Return [x, y] of the center of cell containing provided text 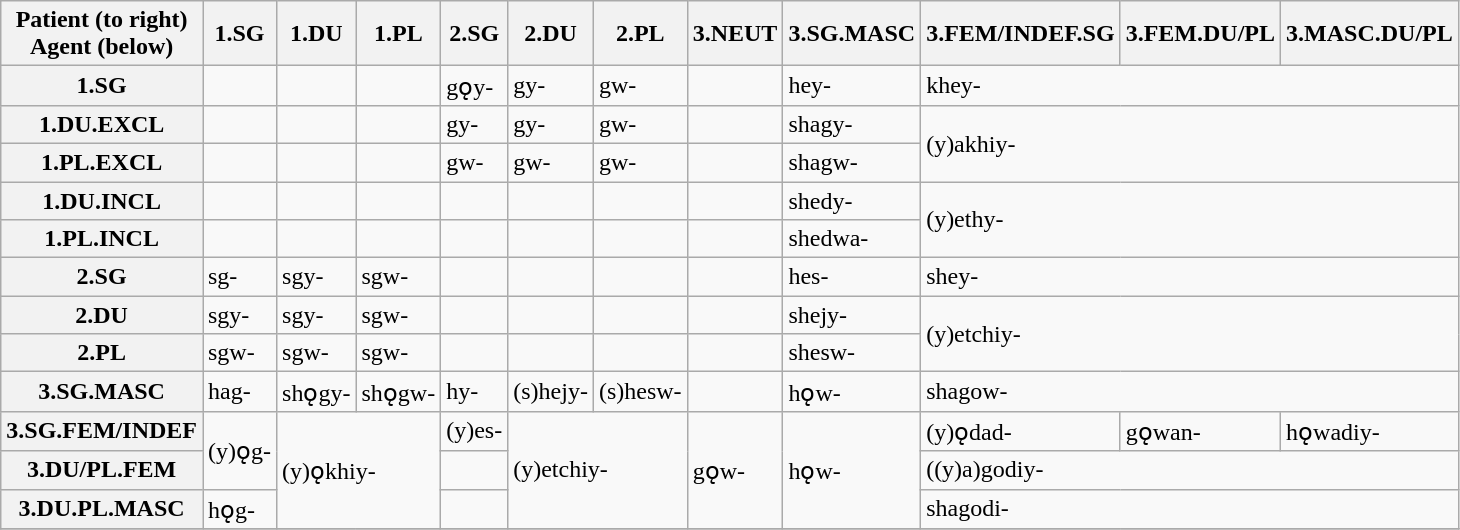
(y)ǫdad- [1021, 431]
shagw- [852, 162]
1.DU.EXCL [102, 124]
(y)ǫkhiy- [359, 470]
3.MASC.DU/PL [1370, 34]
1.DU.INCL [102, 201]
gǫwan- [1200, 431]
1.PL.INCL [102, 239]
shedwa- [852, 239]
(y)ethy- [1190, 220]
1.PL.EXCL [102, 162]
hǫg- [239, 509]
(s)hesw- [640, 392]
sg- [239, 277]
hag- [239, 392]
(s)hejy- [551, 392]
3.FEM/INDEF.SG [1021, 34]
gǫy- [474, 86]
shedy- [852, 201]
shagow- [1190, 392]
hes- [852, 277]
1.DU [316, 34]
Patient (to right)Agent (below) [102, 34]
shejy- [852, 315]
hey- [852, 86]
(y)ǫg- [239, 450]
hy- [474, 392]
shesw- [852, 353]
((y)a)godiy- [1190, 470]
shey- [1190, 277]
(y)akhiy- [1190, 143]
(y)es- [474, 431]
1.PL [398, 34]
shagy- [852, 124]
3.DU.PL.MASC [102, 509]
hǫwadiy- [1370, 431]
khey- [1190, 86]
3.SG.FEM/INDEF [102, 431]
3.DU/PL.FEM [102, 470]
shǫgw- [398, 392]
3.NEUT [735, 34]
shagodi- [1190, 509]
3.FEM.DU/PL [1200, 34]
shǫgy- [316, 392]
gǫw- [735, 470]
